Find where the given text appears and provide that cell's center as (x, y) coordinate. 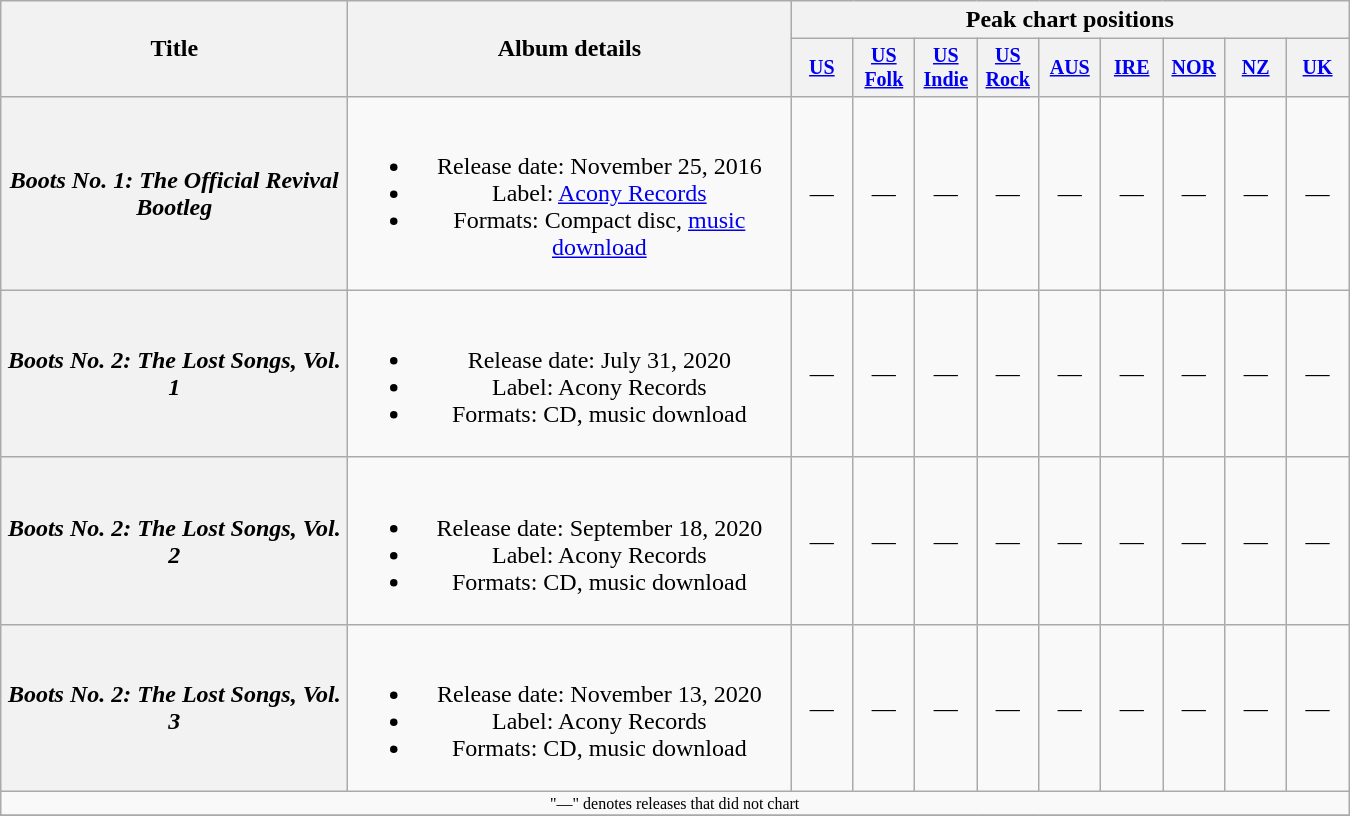
IRE (1132, 68)
"—" denotes releases that did not chart (675, 804)
Peak chart positions (1070, 20)
Release date: November 13, 2020Label: Acony RecordsFormats: CD, music download (570, 708)
Album details (570, 49)
US Indie (946, 68)
Title (174, 49)
US Rock (1008, 68)
Release date: July 31, 2020Label: Acony RecordsFormats: CD, music download (570, 374)
Boots No. 2: The Lost Songs, Vol. 2 (174, 540)
Release date: November 25, 2016Label: Acony RecordsFormats: Compact disc, music download (570, 193)
Boots No. 1: The Official Revival Bootleg (174, 193)
Boots No. 2: The Lost Songs, Vol. 3 (174, 708)
US (822, 68)
NZ (1256, 68)
USFolk (884, 68)
Boots No. 2: The Lost Songs, Vol. 1 (174, 374)
AUS (1070, 68)
UK (1318, 68)
Release date: September 18, 2020Label: Acony RecordsFormats: CD, music download (570, 540)
NOR (1194, 68)
